Identify which cell holds the provided text, then report its (x, y) central coordinate. 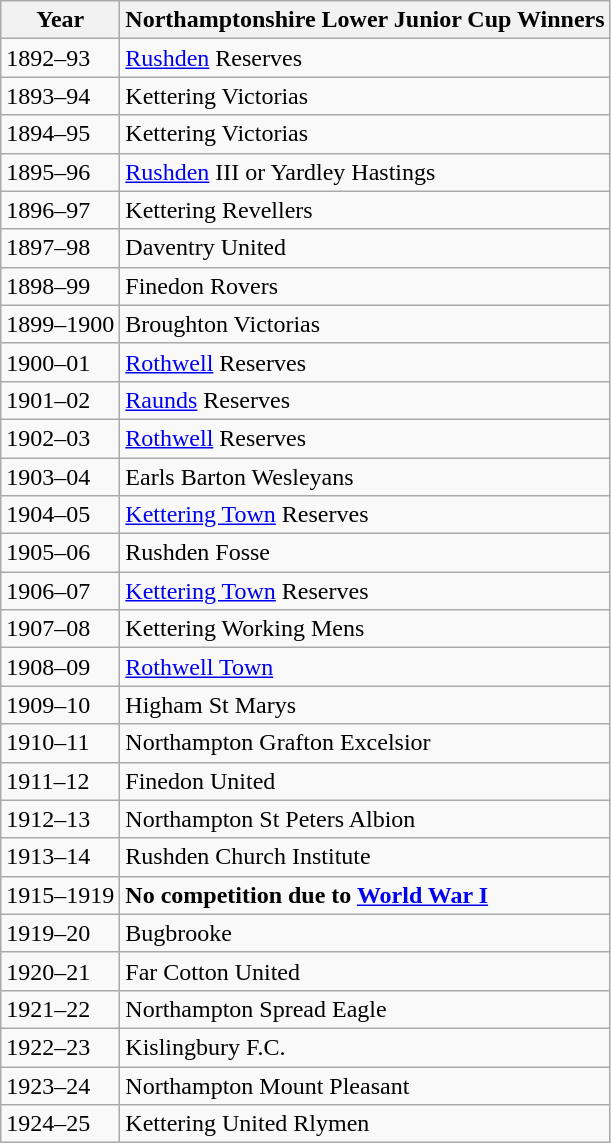
1924–25 (60, 1124)
Finedon United (365, 781)
Higham St Marys (365, 705)
Rushden Church Institute (365, 857)
1900–01 (60, 362)
Kislingbury F.C. (365, 1047)
Broughton Victorias (365, 324)
1922–23 (60, 1047)
1921–22 (60, 1009)
1892–93 (60, 58)
1904–05 (60, 515)
1908–09 (60, 667)
Northampton Mount Pleasant (365, 1085)
1910–11 (60, 743)
Daventry United (365, 248)
1895–96 (60, 172)
1909–10 (60, 705)
Northampton Spread Eagle (365, 1009)
1899–1900 (60, 324)
Rushden III or Yardley Hastings (365, 172)
Rushden Reserves (365, 58)
Rushden Fosse (365, 553)
Rothwell Town (365, 667)
Northampton St Peters Albion (365, 819)
1923–24 (60, 1085)
Northampton Grafton Excelsior (365, 743)
1898–99 (60, 286)
1913–14 (60, 857)
Northamptonshire Lower Junior Cup Winners (365, 20)
1911–12 (60, 781)
Year (60, 20)
1907–08 (60, 629)
1897–98 (60, 248)
Kettering Working Mens (365, 629)
1912–13 (60, 819)
Earls Barton Wesleyans (365, 477)
Far Cotton United (365, 971)
Raunds Reserves (365, 400)
1896–97 (60, 210)
1920–21 (60, 971)
Bugbrooke (365, 933)
Finedon Rovers (365, 286)
1906–07 (60, 591)
1915–1919 (60, 895)
1893–94 (60, 96)
1894–95 (60, 134)
1905–06 (60, 553)
No competition due to World War I (365, 895)
Kettering Revellers (365, 210)
Kettering United Rlymen (365, 1124)
1901–02 (60, 400)
1902–03 (60, 438)
1919–20 (60, 933)
1903–04 (60, 477)
